Capture the cell that displays the provided text and extract its [x, y] central coordinate. 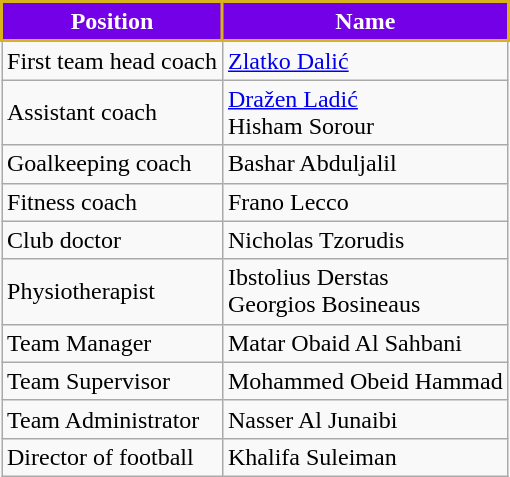
Zlatko Dalić [365, 60]
Bashar Abduljalil [365, 164]
Goalkeeping coach [112, 164]
Fitness coach [112, 202]
First team head coach [112, 60]
Physiotherapist [112, 292]
Team Supervisor [112, 381]
Position [112, 22]
Ibstolius DerstasGeorgios Bosineaus [365, 292]
Dražen Ladić Hisham Sorour [365, 112]
Nicholas Tzorudis [365, 240]
Khalifa Suleiman [365, 457]
Assistant coach [112, 112]
Team Manager [112, 343]
Matar Obaid Al Sahbani [365, 343]
Club doctor [112, 240]
Mohammed Obeid Hammad [365, 381]
Name [365, 22]
Director of football [112, 457]
Frano Lecco [365, 202]
Team Administrator [112, 419]
Nasser Al Junaibi [365, 419]
